Locate the cell with the specified text and output its [x, y] center coordinate. 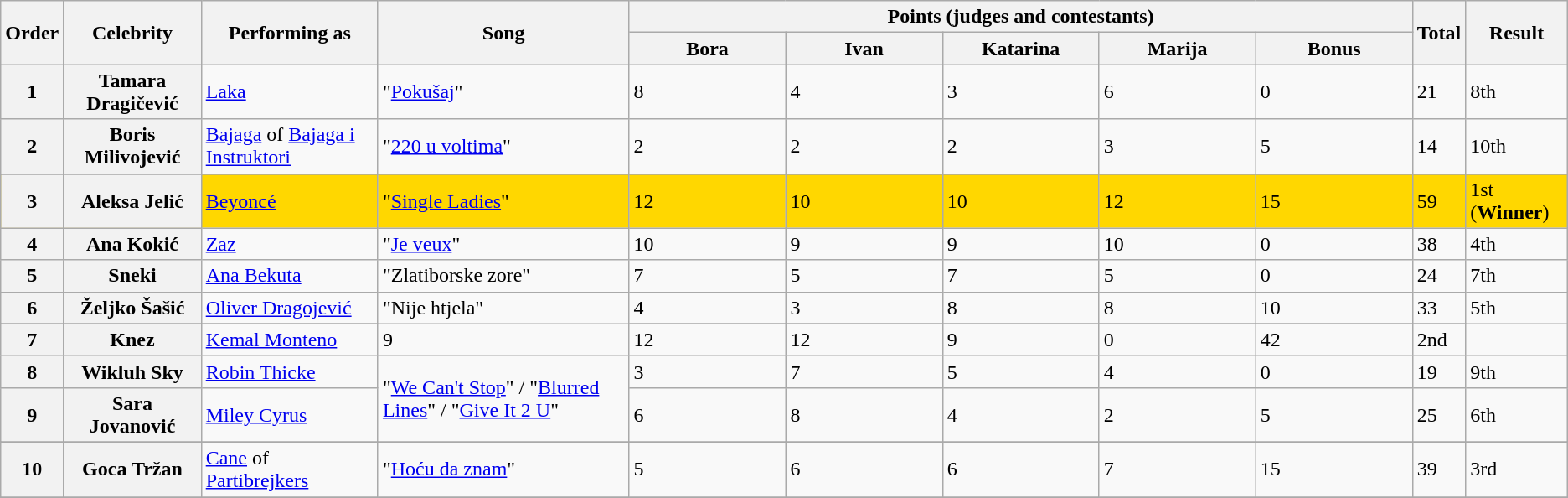
Kemal Monteno [290, 340]
Katarina [1020, 49]
2nd [1439, 340]
Aleksa Jelić [132, 201]
"We Can't Stop" / "Blurred Lines" / "Give It 2 U" [503, 399]
Bonus [1333, 49]
"Nije htjela" [503, 308]
Miley Cyrus [290, 414]
8th [1517, 92]
Robin Thicke [290, 371]
Zaz [290, 244]
Total [1439, 33]
Goca Tržan [132, 469]
3rd [1517, 469]
Performing as [290, 33]
Bora [707, 49]
"220 u voltima" [503, 146]
Order [32, 33]
"Hoću da znam" [503, 469]
Knez [132, 340]
Bajaga of Bajaga i Instruktori [290, 146]
Ivan [864, 49]
7th [1517, 276]
42 [1333, 340]
Points (judges and contestants) [1020, 17]
25 [1439, 414]
6th [1517, 414]
9th [1517, 371]
5th [1517, 308]
1st (Winner) [1517, 201]
38 [1439, 244]
Željko Šašić [132, 308]
14 [1439, 146]
24 [1439, 276]
21 [1439, 92]
Laka [290, 92]
4th [1517, 244]
Ana Kokić [132, 244]
Sneki [132, 276]
Boris Milivojević [132, 146]
Tamara Dragičević [132, 92]
10th [1517, 146]
19 [1439, 371]
Result [1517, 33]
59 [1439, 201]
Beyoncé [290, 201]
Song [503, 33]
"Je veux" [503, 244]
Ana Bekuta [290, 276]
1 [32, 92]
Celebrity [132, 33]
Cane of Partibrejkers [290, 469]
Wikluh Sky [132, 371]
33 [1439, 308]
39 [1439, 469]
"Zlatiborske zore" [503, 276]
Oliver Dragojević [290, 308]
"Single Ladies" [503, 201]
"Pokušaj" [503, 92]
Sara Jovanović [132, 414]
Marija [1178, 49]
